Find where the given text appears and provide that cell's center as (x, y) coordinate. 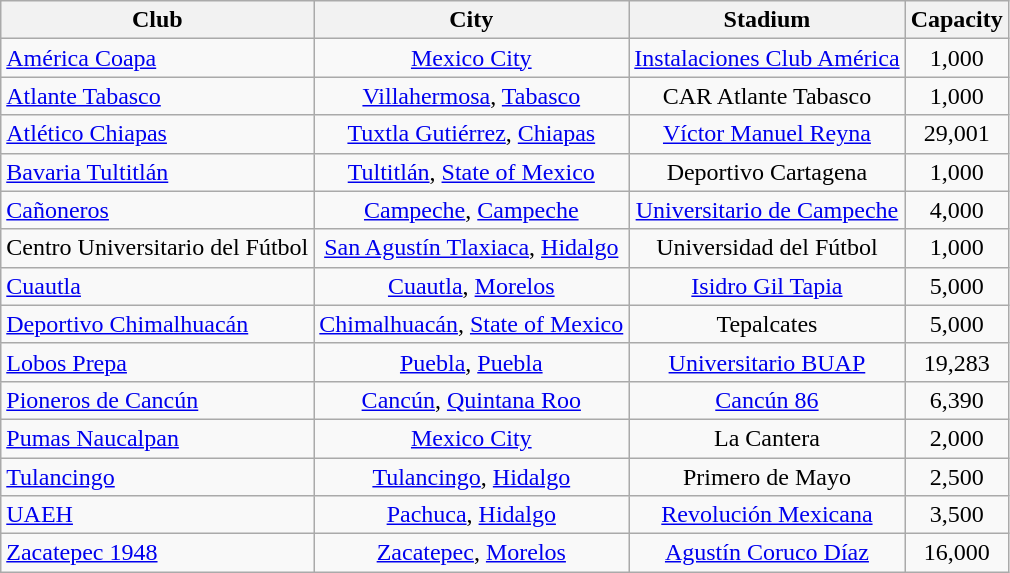
San Agustín Tlaxiaca, Hidalgo (472, 248)
Tepalcates (767, 324)
Universitario BUAP (767, 362)
Atlante Tabasco (158, 96)
Pioneros de Cancún (158, 400)
6,390 (956, 400)
Revolución Mexicana (767, 515)
Stadium (767, 20)
Zacatepec, Morelos (472, 553)
Cañoneros (158, 210)
City (472, 20)
Víctor Manuel Reyna (767, 134)
Instalaciones Club América (767, 58)
29,001 (956, 134)
Campeche, Campeche (472, 210)
Chimalhuacán, State of Mexico (472, 324)
2,000 (956, 438)
Puebla, Puebla (472, 362)
Universidad del Fútbol (767, 248)
Zacatepec 1948 (158, 553)
Pachuca, Hidalgo (472, 515)
Cuautla (158, 286)
Bavaria Tultitlán (158, 172)
4,000 (956, 210)
3,500 (956, 515)
UAEH (158, 515)
La Cantera (767, 438)
Isidro Gil Tapia (767, 286)
Atlético Chiapas (158, 134)
19,283 (956, 362)
Villahermosa, Tabasco (472, 96)
Cuautla, Morelos (472, 286)
Cancún 86 (767, 400)
América Coapa (158, 58)
16,000 (956, 553)
Deportivo Chimalhuacán (158, 324)
Tuxtla Gutiérrez, Chiapas (472, 134)
Lobos Prepa (158, 362)
Universitario de Campeche (767, 210)
Tultitlán, State of Mexico (472, 172)
2,500 (956, 477)
CAR Atlante Tabasco (767, 96)
Club (158, 20)
Tulancingo, Hidalgo (472, 477)
Capacity (956, 20)
Pumas Naucalpan (158, 438)
Deportivo Cartagena (767, 172)
Primero de Mayo (767, 477)
Agustín Coruco Díaz (767, 553)
Cancún, Quintana Roo (472, 400)
Centro Universitario del Fútbol (158, 248)
Tulancingo (158, 477)
